Return the [x, y] coordinate for the center point of the cell that contains the specified text.  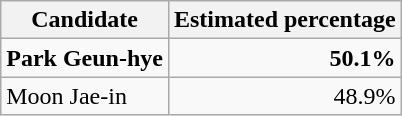
Park Geun-hye [85, 58]
Candidate [85, 20]
Estimated percentage [284, 20]
48.9% [284, 96]
50.1% [284, 58]
Moon Jae-in [85, 96]
